Return the (x, y) coordinate for the center point of the cell that contains the specified text.  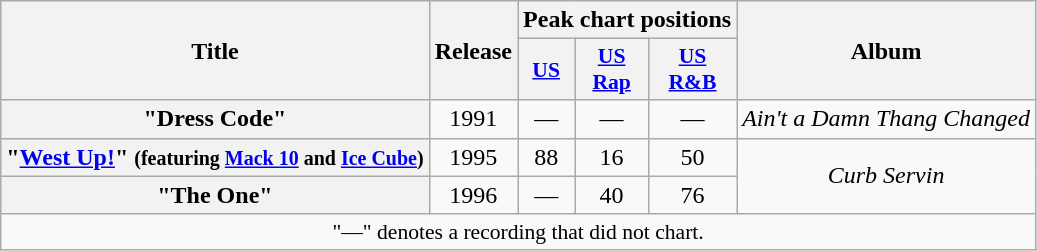
88 (546, 157)
US (546, 70)
50 (692, 157)
"West Up!" (featuring Mack 10 and Ice Cube) (215, 157)
1991 (473, 119)
40 (612, 195)
16 (612, 157)
1996 (473, 195)
Release (473, 50)
Peak chart positions (628, 20)
76 (692, 195)
Title (215, 50)
Ain't a Damn Thang Changed (886, 119)
Album (886, 50)
"—" denotes a recording that did not chart. (518, 232)
1995 (473, 157)
USRap (612, 70)
Curb Servin (886, 176)
"Dress Code" (215, 119)
"The One" (215, 195)
USR&B (692, 70)
